Pinpoint the cell where the given text exists, returning its (x, y) midpoint coordinate. 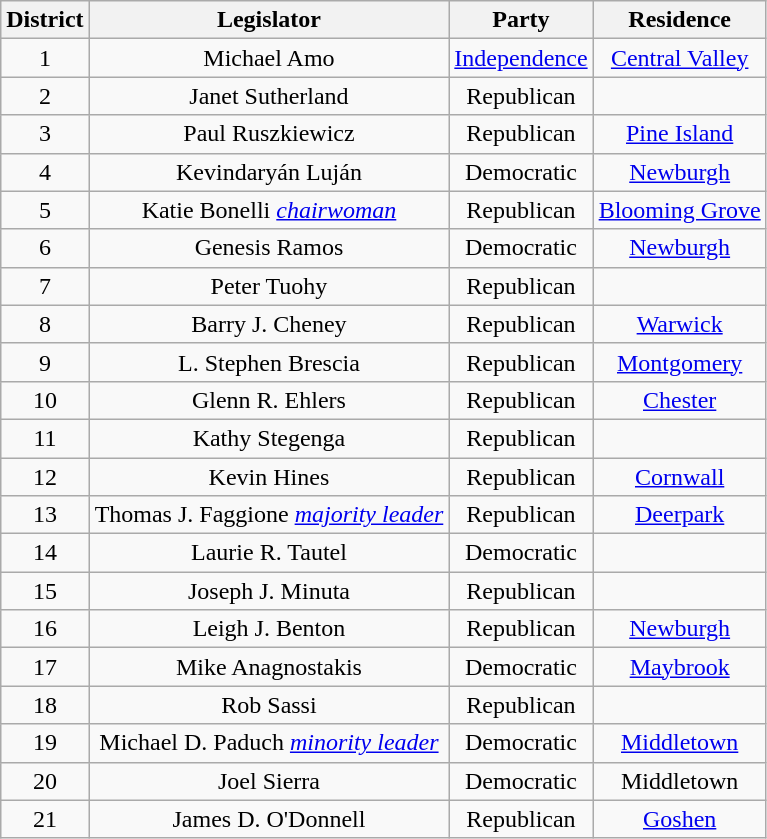
Chester (680, 400)
James D. O'Donnell (269, 819)
Genesis Ramos (269, 248)
Barry J. Cheney (269, 324)
Warwick (680, 324)
Rob Sassi (269, 705)
1 (45, 58)
Pine Island (680, 134)
Kevin Hines (269, 477)
4 (45, 172)
13 (45, 515)
21 (45, 819)
5 (45, 210)
Thomas J. Faggione majority leader (269, 515)
Mike Anagnostakis (269, 667)
Residence (680, 20)
Michael Amo (269, 58)
3 (45, 134)
Goshen (680, 819)
Legislator (269, 20)
8 (45, 324)
Joel Sierra (269, 781)
6 (45, 248)
Central Valley (680, 58)
Cornwall (680, 477)
9 (45, 362)
District (45, 20)
12 (45, 477)
Michael D. Paduch minority leader (269, 743)
14 (45, 553)
Janet Sutherland (269, 96)
L. Stephen Brescia (269, 362)
Peter Tuohy (269, 286)
Deerpark (680, 515)
Paul Ruszkiewicz (269, 134)
10 (45, 400)
Glenn R. Ehlers (269, 400)
18 (45, 705)
Blooming Grove (680, 210)
17 (45, 667)
15 (45, 591)
16 (45, 629)
19 (45, 743)
Montgomery (680, 362)
20 (45, 781)
Laurie R. Tautel (269, 553)
Katie Bonelli chairwoman (269, 210)
Leigh J. Benton (269, 629)
Party (521, 20)
7 (45, 286)
11 (45, 438)
Independence (521, 58)
Maybrook (680, 667)
2 (45, 96)
Kevindaryán Luján (269, 172)
Joseph J. Minuta (269, 591)
Kathy Stegenga (269, 438)
